Extract the [X, Y] coordinate from the center of the cell holding the provided text.  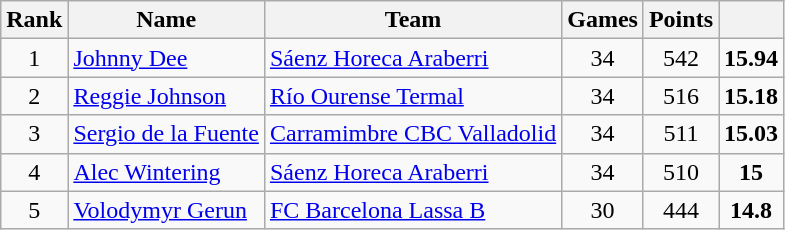
Reggie Johnson [166, 96]
511 [680, 134]
15.03 [750, 134]
14.8 [750, 210]
Team [412, 20]
Games [603, 20]
15 [750, 172]
444 [680, 210]
15.94 [750, 58]
15.18 [750, 96]
Carramimbre CBC Valladolid [412, 134]
3 [34, 134]
510 [680, 172]
542 [680, 58]
Johnny Dee [166, 58]
Points [680, 20]
Rank [34, 20]
Name [166, 20]
2 [34, 96]
1 [34, 58]
Volodymyr Gerun [166, 210]
30 [603, 210]
Sergio de la Fuente [166, 134]
516 [680, 96]
Río Ourense Termal [412, 96]
4 [34, 172]
FC Barcelona Lassa B [412, 210]
Alec Wintering [166, 172]
5 [34, 210]
